From the cell containing the given text, extract its center point as [x, y] coordinate. 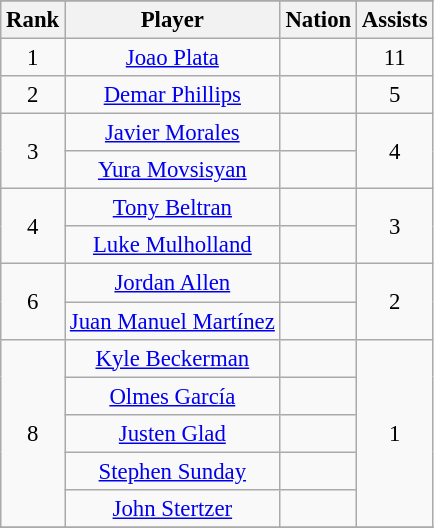
Rank [33, 20]
Juan Manuel Martínez [173, 321]
8 [33, 433]
Demar Phillips [173, 95]
6 [33, 302]
Kyle Beckerman [173, 358]
John Stertzer [173, 509]
Nation [318, 20]
Olmes García [173, 396]
Yura Movsisyan [173, 170]
Tony Beltran [173, 208]
Assists [395, 20]
Luke Mulholland [173, 245]
Player [173, 20]
Joao Plata [173, 58]
Justen Glad [173, 433]
5 [395, 95]
11 [395, 58]
Jordan Allen [173, 283]
Stephen Sunday [173, 471]
Javier Morales [173, 133]
